Detect which cell encompasses the target text, then output its [x, y] center coordinate. 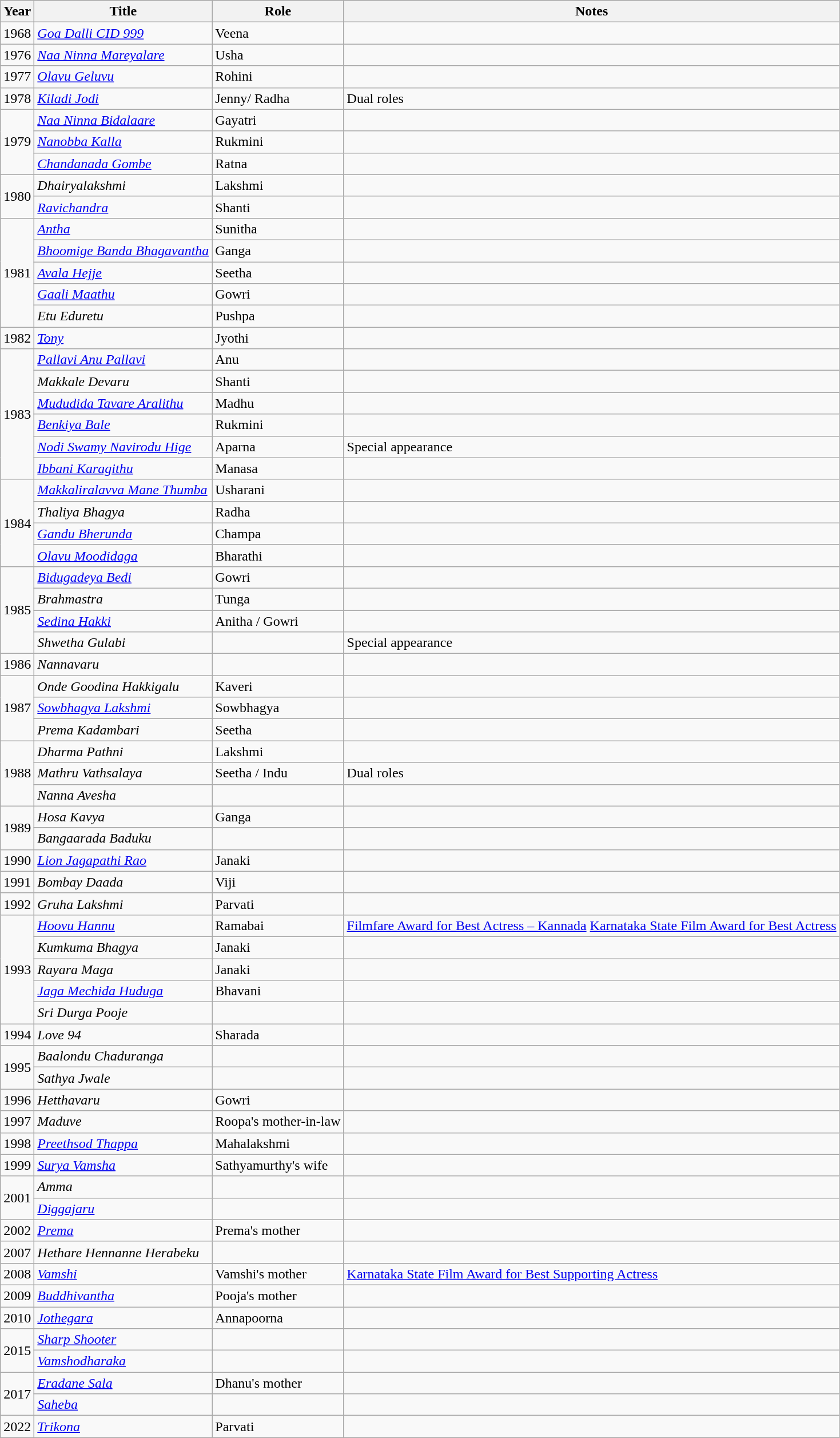
1996 [17, 1100]
2001 [17, 1198]
Jothegara [124, 1317]
Gayatri [278, 120]
Kaveri [278, 686]
2010 [17, 1317]
Pushpa [278, 316]
Hosa Kavya [124, 817]
Rohini [278, 77]
Diggajaru [124, 1209]
Goa Dalli CID 999 [124, 33]
Buddhivantha [124, 1296]
1999 [17, 1165]
Radha [278, 512]
1997 [17, 1122]
Ramabai [278, 925]
Tunga [278, 599]
Sharp Shooter [124, 1340]
Bhoomige Banda Bhagavantha [124, 251]
1981 [17, 272]
Avala Hejje [124, 273]
Chandanada Gombe [124, 164]
Seetha / Indu [278, 773]
Prema [124, 1230]
Mududida Tavare Aralithu [124, 403]
Gandu Bherunda [124, 534]
2002 [17, 1230]
Nanobba Kalla [124, 142]
Makkaliralavva Mane Thumba [124, 490]
Pallavi Anu Pallavi [124, 360]
Anitha / Gowri [278, 621]
Nanna Avesha [124, 795]
Dhanu's mother [278, 1383]
1993 [17, 969]
Tony [124, 338]
Title [124, 11]
Gaali Maathu [124, 295]
1992 [17, 904]
Naa Ninna Mareyalare [124, 55]
Sedina Hakki [124, 621]
1988 [17, 773]
2009 [17, 1296]
Year [17, 11]
Preethsod Thappa [124, 1143]
Lion Jagapathi Rao [124, 860]
Hethare Hennanne Herabeku [124, 1252]
Surya Vamsha [124, 1165]
Baalondu Chaduranga [124, 1056]
Nodi Swamy Navirodu Hige [124, 447]
Champa [278, 534]
1985 [17, 610]
Thaliya Bhagya [124, 512]
Viji [278, 882]
Ratna [278, 164]
Aparna [278, 447]
Makkale Devaru [124, 382]
1986 [17, 665]
Antha [124, 229]
Mahalakshmi [278, 1143]
1983 [17, 414]
Bharathi [278, 555]
Usharani [278, 490]
Prema's mother [278, 1230]
Trikona [124, 1427]
Love 94 [124, 1035]
Olavu Geluvu [124, 77]
Olavu Moodidaga [124, 555]
Jenny/ Radha [278, 98]
Karnataka State Film Award for Best Supporting Actress [591, 1274]
2022 [17, 1427]
Prema Kadambari [124, 730]
Dhairyalakshmi [124, 185]
Vamshi's mother [278, 1274]
1976 [17, 55]
Bidugadeya Bedi [124, 577]
Kiladi Jodi [124, 98]
Ravichandra [124, 207]
Kumkuma Bhagya [124, 947]
Bombay Daada [124, 882]
Sowbhagya Lakshmi [124, 708]
Bangaarada Baduku [124, 839]
Sowbhagya [278, 708]
1982 [17, 338]
Amma [124, 1187]
Sathya Jwale [124, 1078]
1994 [17, 1035]
Eradane Sala [124, 1383]
Filmfare Award for Best Actress – Kannada Karnataka State Film Award for Best Actress [591, 925]
Vamshodharaka [124, 1361]
Annapoorna [278, 1317]
Roopa's mother-in-law [278, 1122]
1987 [17, 708]
Nannavaru [124, 665]
Anu [278, 360]
Shwetha Gulabi [124, 643]
1968 [17, 33]
Etu Eduretu [124, 316]
Mathru Vathsalaya [124, 773]
1980 [17, 196]
Hetthavaru [124, 1100]
Sharada [278, 1035]
Notes [591, 11]
1977 [17, 77]
Vamshi [124, 1274]
Brahmastra [124, 599]
Usha [278, 55]
1995 [17, 1067]
Sathyamurthy's wife [278, 1165]
Dharma Pathni [124, 752]
Sri Durga Pooje [124, 1013]
1979 [17, 142]
Hoovu Hannu [124, 925]
Sunitha [278, 229]
Pooja's mother [278, 1296]
Rayara Maga [124, 970]
2017 [17, 1394]
Naa Ninna Bidalaare [124, 120]
Maduve [124, 1122]
Manasa [278, 468]
Jyothi [278, 338]
Veena [278, 33]
1991 [17, 882]
Onde Goodina Hakkigalu [124, 686]
Jaga Mechida Huduga [124, 991]
Gruha Lakshmi [124, 904]
Benkiya Bale [124, 425]
2007 [17, 1252]
1990 [17, 860]
Madhu [278, 403]
1998 [17, 1143]
Bhavani [278, 991]
2015 [17, 1350]
Role [278, 11]
Saheba [124, 1405]
1984 [17, 523]
1978 [17, 98]
1989 [17, 828]
Ibbani Karagithu [124, 468]
2008 [17, 1274]
